Detect which cell encompasses the target text, then output its (X, Y) center coordinate. 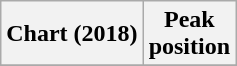
Chart (2018) (72, 34)
Peakposition (189, 34)
